Return the (x, y) coordinate for the center point of the cell that contains the specified text.  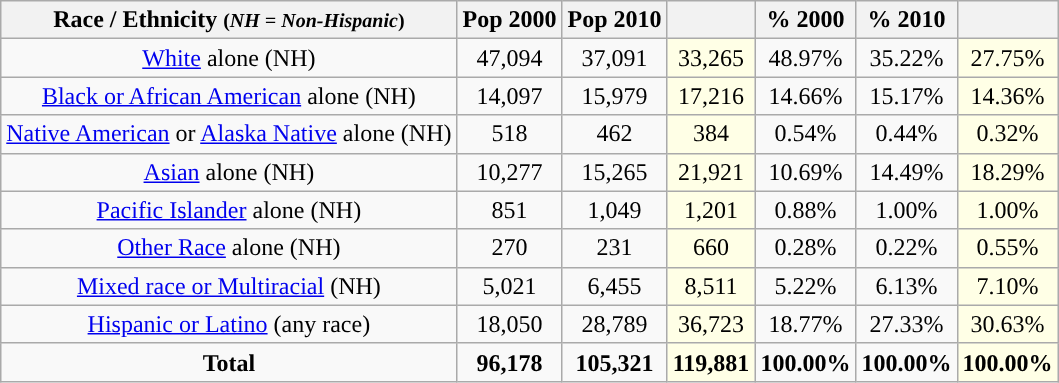
6.13% (906, 286)
0.22% (906, 248)
Black or African American alone (NH) (229, 96)
384 (711, 134)
30.63% (1008, 324)
28,789 (614, 324)
White alone (NH) (229, 58)
231 (614, 248)
15,265 (614, 172)
% 2010 (906, 20)
10,277 (510, 172)
27.75% (1008, 58)
0.32% (1008, 134)
14,097 (510, 96)
10.69% (806, 172)
0.55% (1008, 248)
518 (510, 134)
Native American or Alaska Native alone (NH) (229, 134)
36,723 (711, 324)
14.66% (806, 96)
17,216 (711, 96)
27.33% (906, 324)
462 (614, 134)
7.10% (1008, 286)
1,201 (711, 210)
14.49% (906, 172)
8,511 (711, 286)
15.17% (906, 96)
Hispanic or Latino (any race) (229, 324)
14.36% (1008, 96)
Mixed race or Multiracial (NH) (229, 286)
0.88% (806, 210)
Pop 2000 (510, 20)
18,050 (510, 324)
% 2000 (806, 20)
Asian alone (NH) (229, 172)
35.22% (906, 58)
105,321 (614, 362)
1,049 (614, 210)
0.44% (906, 134)
0.28% (806, 248)
6,455 (614, 286)
270 (510, 248)
15,979 (614, 96)
47,094 (510, 58)
119,881 (711, 362)
96,178 (510, 362)
18.29% (1008, 172)
5.22% (806, 286)
0.54% (806, 134)
Pop 2010 (614, 20)
37,091 (614, 58)
48.97% (806, 58)
21,921 (711, 172)
Other Race alone (NH) (229, 248)
Race / Ethnicity (NH = Non-Hispanic) (229, 20)
851 (510, 210)
33,265 (711, 58)
5,021 (510, 286)
18.77% (806, 324)
Pacific Islander alone (NH) (229, 210)
660 (711, 248)
Total (229, 362)
